Return the (x, y) coordinate for the center point of the cell that contains the specified text.  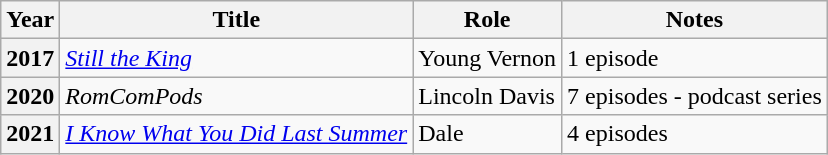
4 episodes (695, 134)
Lincoln Davis (488, 96)
1 episode (695, 58)
2020 (30, 96)
Notes (695, 20)
Year (30, 20)
2021 (30, 134)
Still the King (236, 58)
Role (488, 20)
Young Vernon (488, 58)
Dale (488, 134)
7 episodes - podcast series (695, 96)
I Know What You Did Last Summer (236, 134)
2017 (30, 58)
Title (236, 20)
RomComPods (236, 96)
